Identify which cell holds the provided text, then report its (X, Y) central coordinate. 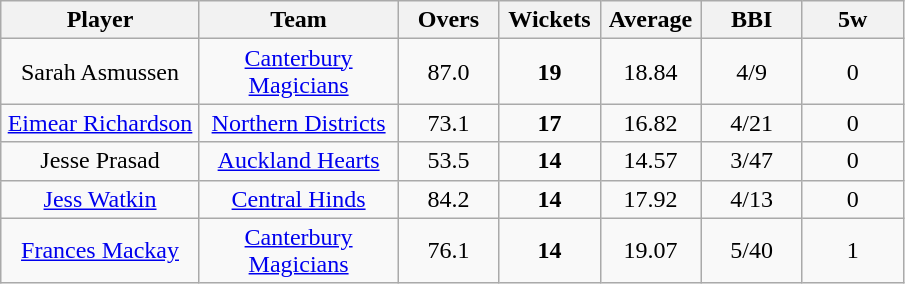
19.07 (650, 250)
Auckland Hearts (298, 161)
Jesse Prasad (100, 161)
84.2 (448, 199)
5/40 (752, 250)
4/9 (752, 72)
Frances Mackay (100, 250)
19 (550, 72)
73.1 (448, 123)
Northern Districts (298, 123)
5w (852, 20)
Sarah Asmussen (100, 72)
Wickets (550, 20)
4/13 (752, 199)
Overs (448, 20)
16.82 (650, 123)
17 (550, 123)
53.5 (448, 161)
4/21 (752, 123)
Average (650, 20)
18.84 (650, 72)
Player (100, 20)
76.1 (448, 250)
17.92 (650, 199)
87.0 (448, 72)
Team (298, 20)
Central Hinds (298, 199)
1 (852, 250)
Jess Watkin (100, 199)
3/47 (752, 161)
Eimear Richardson (100, 123)
BBI (752, 20)
14.57 (650, 161)
